Find where the given text appears and provide that cell's center as [x, y] coordinate. 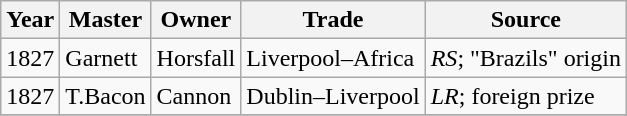
Liverpool–Africa [333, 58]
Source [526, 20]
RS; "Brazils" origin [526, 58]
Year [30, 20]
Dublin–Liverpool [333, 96]
Horsfall [196, 58]
Owner [196, 20]
Cannon [196, 96]
Garnett [106, 58]
Trade [333, 20]
T.Bacon [106, 96]
Master [106, 20]
LR; foreign prize [526, 96]
